From the cell containing the given text, extract its center point as [x, y] coordinate. 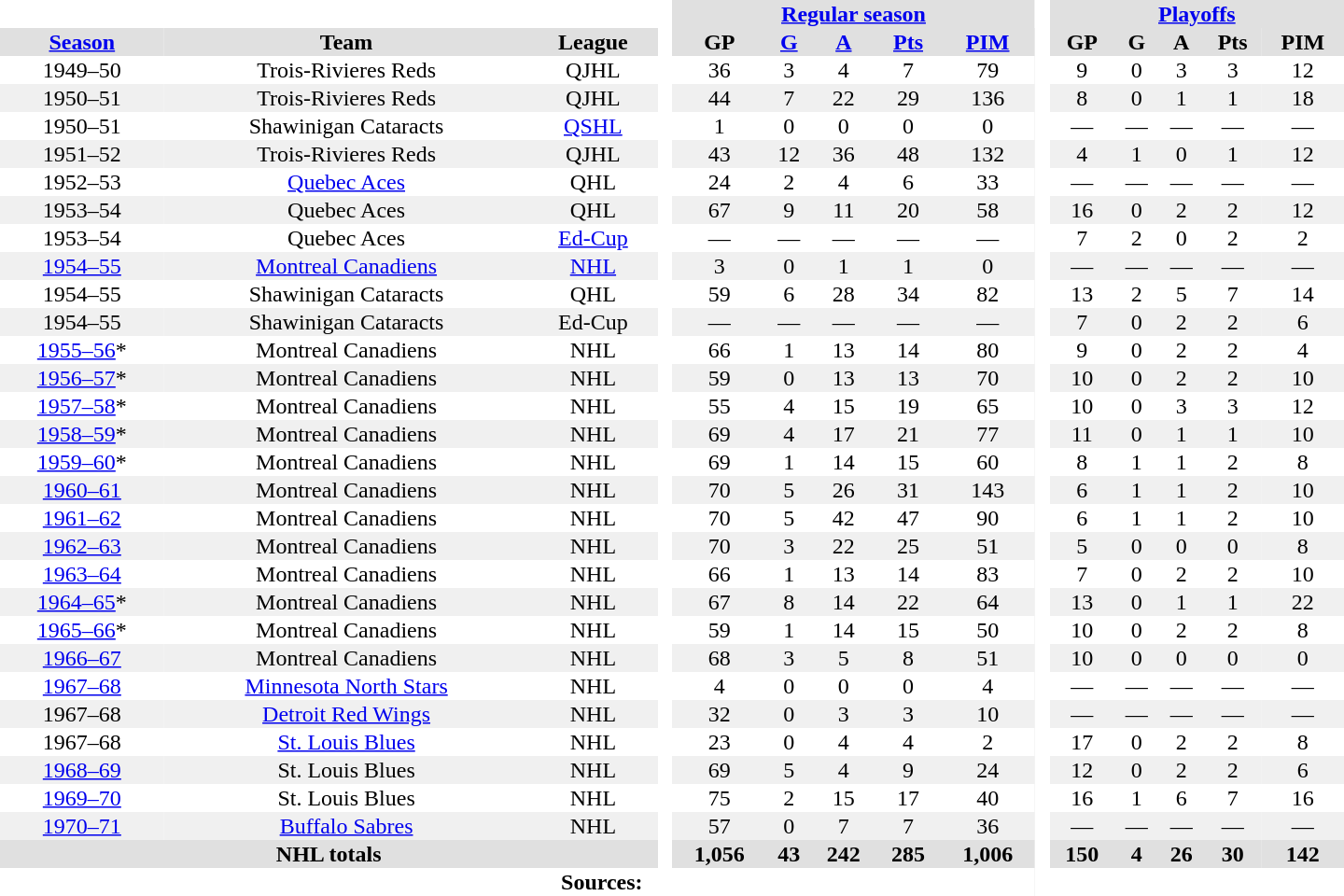
1955–56* [82, 350]
142 [1303, 854]
82 [987, 294]
1969–70 [82, 798]
1957–58* [82, 406]
1,056 [719, 854]
1949–50 [82, 70]
33 [987, 182]
143 [987, 490]
44 [719, 98]
1952–53 [82, 182]
1966–67 [82, 658]
21 [907, 434]
1962–63 [82, 546]
25 [907, 546]
68 [719, 658]
1956–57* [82, 378]
Detroit Red Wings [347, 714]
32 [719, 714]
150 [1083, 854]
29 [907, 98]
55 [719, 406]
30 [1233, 854]
34 [907, 294]
Minnesota North Stars [347, 686]
1951–52 [82, 154]
QSHL [594, 126]
57 [719, 826]
Buffalo Sabres [347, 826]
1963–64 [82, 574]
31 [907, 490]
1964–65* [82, 602]
Regular season [853, 14]
64 [987, 602]
75 [719, 798]
1959–60* [82, 462]
Season [82, 42]
18 [1303, 98]
40 [987, 798]
1965–66* [82, 630]
80 [987, 350]
1961–62 [82, 518]
65 [987, 406]
Playoffs [1197, 14]
1968–69 [82, 770]
1,006 [987, 854]
285 [907, 854]
42 [844, 518]
1958–59* [82, 434]
136 [987, 98]
League [594, 42]
47 [907, 518]
20 [907, 210]
NHL totals [329, 854]
90 [987, 518]
28 [844, 294]
242 [844, 854]
48 [907, 154]
1960–61 [82, 490]
77 [987, 434]
Team [347, 42]
132 [987, 154]
19 [907, 406]
83 [987, 574]
50 [987, 630]
79 [987, 70]
60 [987, 462]
58 [987, 210]
23 [719, 742]
1970–71 [82, 826]
Sources: [602, 882]
